Provide the (x, y) coordinate of the cell's center where the given text is located.  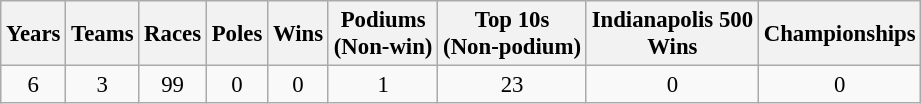
Races (173, 34)
23 (512, 85)
99 (173, 85)
Wins (298, 34)
1 (382, 85)
Podiums(Non-win) (382, 34)
Poles (236, 34)
Championships (840, 34)
6 (34, 85)
Indianapolis 500Wins (672, 34)
Top 10s(Non-podium) (512, 34)
3 (102, 85)
Teams (102, 34)
Years (34, 34)
